Return the [X, Y] coordinate for the center point of the cell that contains the specified text.  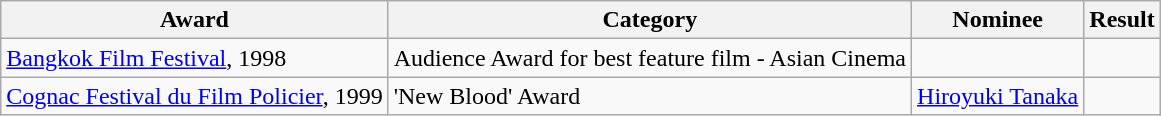
Audience Award for best feature film - Asian Cinema [650, 58]
Cognac Festival du Film Policier, 1999 [194, 96]
Nominee [998, 20]
Result [1122, 20]
Bangkok Film Festival, 1998 [194, 58]
Category [650, 20]
Award [194, 20]
'New Blood' Award [650, 96]
Hiroyuki Tanaka [998, 96]
